Identify which cell holds the provided text, then report its (X, Y) central coordinate. 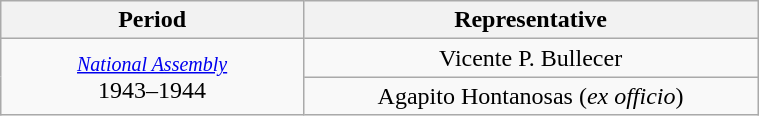
National Assembly1943–1944 (152, 77)
Agapito Hontanosas (ex officio) (530, 96)
Period (152, 20)
Vicente P. Bullecer (530, 58)
Representative (530, 20)
